Locate the cell with the specified text and output its (x, y) center coordinate. 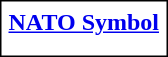
NATO Symbol (84, 22)
